For the text-containing cell, return its midpoint in [x, y] coordinate format. 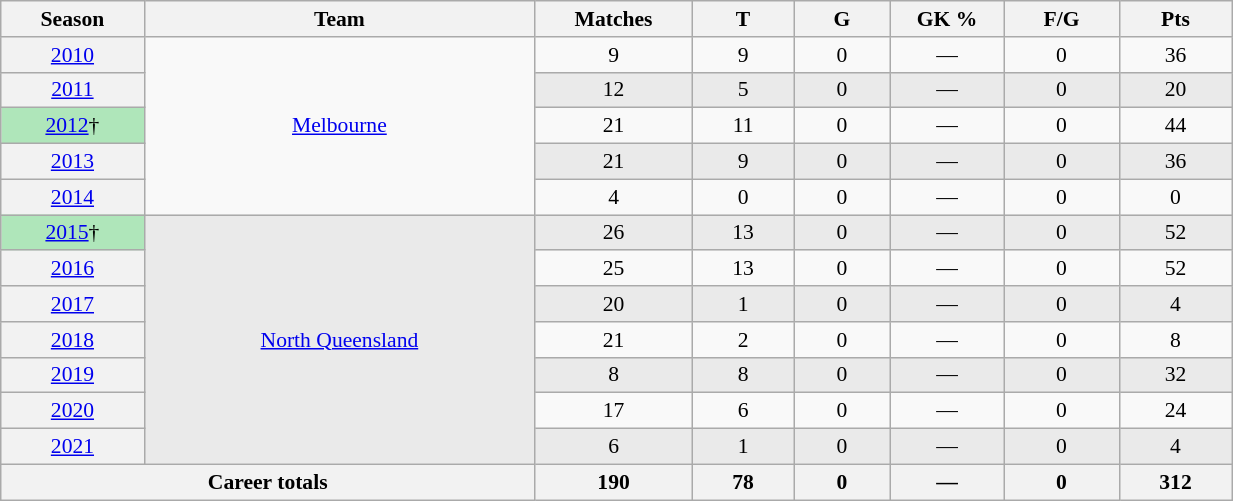
2011 [72, 90]
2018 [72, 340]
2019 [72, 375]
T [742, 19]
44 [1175, 126]
2010 [72, 55]
11 [742, 126]
Pts [1175, 19]
78 [742, 482]
2014 [72, 197]
Matches [614, 19]
2015† [72, 233]
2016 [72, 269]
24 [1175, 411]
312 [1175, 482]
2021 [72, 447]
Team [340, 19]
2017 [72, 304]
North Queensland [340, 340]
Career totals [268, 482]
2013 [72, 162]
12 [614, 90]
G [842, 19]
32 [1175, 375]
190 [614, 482]
5 [742, 90]
Melbourne [340, 126]
GK % [946, 19]
2012† [72, 126]
2020 [72, 411]
26 [614, 233]
17 [614, 411]
F/G [1062, 19]
25 [614, 269]
2 [742, 340]
Season [72, 19]
